Return [X, Y] of the center of cell containing provided text 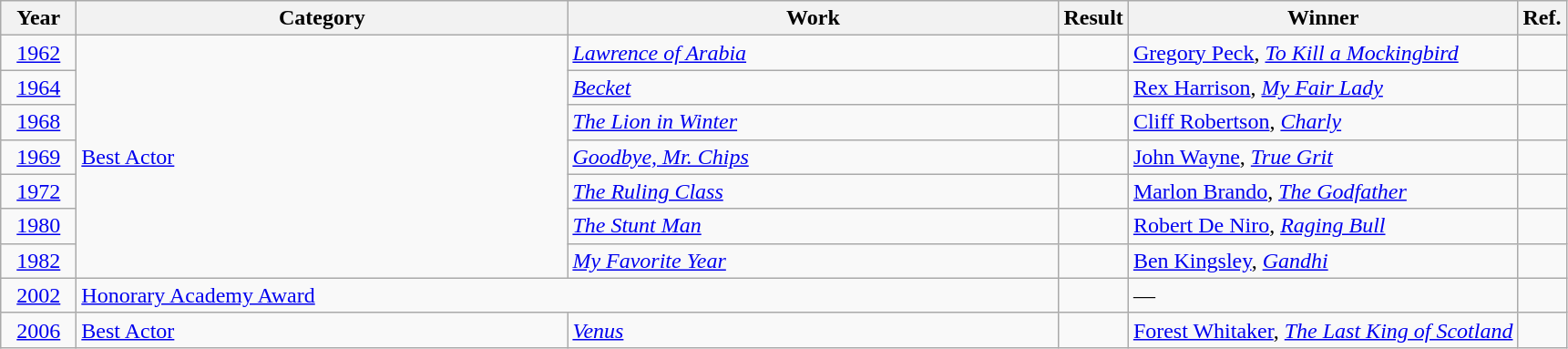
Robert De Niro, Raging Bull [1323, 226]
The Ruling Class [813, 191]
The Lion in Winter [813, 122]
2002 [38, 295]
Goodbye, Mr. Chips [813, 157]
My Favorite Year [813, 261]
1969 [38, 157]
Becket [813, 87]
Result [1093, 18]
Category [323, 18]
Rex Harrison, My Fair Lady [1323, 87]
Ref. [1542, 18]
Marlon Brando, The Godfather [1323, 191]
1964 [38, 87]
John Wayne, True Grit [1323, 157]
1982 [38, 261]
Winner [1323, 18]
The Stunt Man [813, 226]
— [1323, 295]
1980 [38, 226]
1962 [38, 53]
2006 [38, 330]
1968 [38, 122]
1972 [38, 191]
Honorary Academy Award [568, 295]
Cliff Robertson, Charly [1323, 122]
Work [813, 18]
Venus [813, 330]
Gregory Peck, To Kill a Mockingbird [1323, 53]
Ben Kingsley, Gandhi [1323, 261]
Lawrence of Arabia [813, 53]
Forest Whitaker, The Last King of Scotland [1323, 330]
Year [38, 18]
